Provide the [x, y] coordinate of the cell's center where the given text is located.  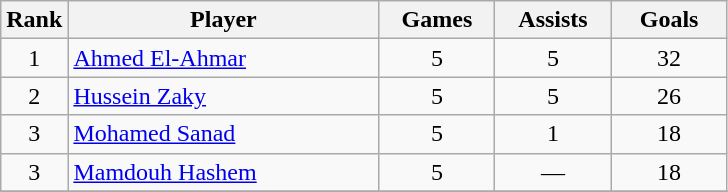
Games [437, 20]
— [553, 172]
26 [669, 96]
Player [224, 20]
2 [34, 96]
Assists [553, 20]
Ahmed El-Ahmar [224, 58]
Hussein Zaky [224, 96]
32 [669, 58]
Rank [34, 20]
Mamdouh Hashem [224, 172]
Mohamed Sanad [224, 134]
Goals [669, 20]
